Return the [X, Y] coordinate for the center point of the cell that contains the specified text.  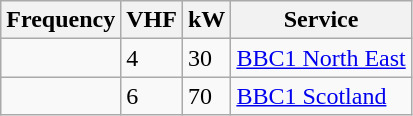
6 [152, 96]
30 [206, 58]
BBC1 Scotland [321, 96]
VHF [152, 20]
Service [321, 20]
Frequency [61, 20]
kW [206, 20]
4 [152, 58]
70 [206, 96]
BBC1 North East [321, 58]
